Capture the cell that displays the provided text and extract its [X, Y] central coordinate. 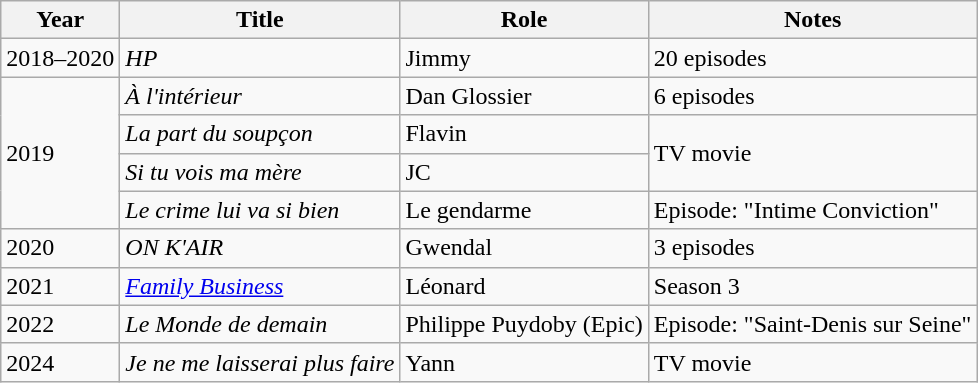
2019 [60, 153]
À l'intérieur [260, 96]
HP [260, 58]
20 episodes [812, 58]
Jimmy [524, 58]
ON K'AIR [260, 248]
Léonard [524, 286]
Season 3 [812, 286]
Episode: "Intime Conviction" [812, 210]
Notes [812, 20]
La part du soupçon [260, 134]
Si tu vois ma mère [260, 172]
6 episodes [812, 96]
2020 [60, 248]
Year [60, 20]
Family Business [260, 286]
3 episodes [812, 248]
Gwendal [524, 248]
Flavin [524, 134]
Role [524, 20]
2024 [60, 362]
Le gendarme [524, 210]
Yann [524, 362]
Le crime lui va si bien [260, 210]
JC [524, 172]
Title [260, 20]
Philippe Puydoby (Epic) [524, 324]
Je ne me laisserai plus faire [260, 362]
2018–2020 [60, 58]
Dan Glossier [524, 96]
Le Monde de demain [260, 324]
Episode: "Saint-Denis sur Seine" [812, 324]
2022 [60, 324]
2021 [60, 286]
